Detect which cell encompasses the target text, then output its [X, Y] center coordinate. 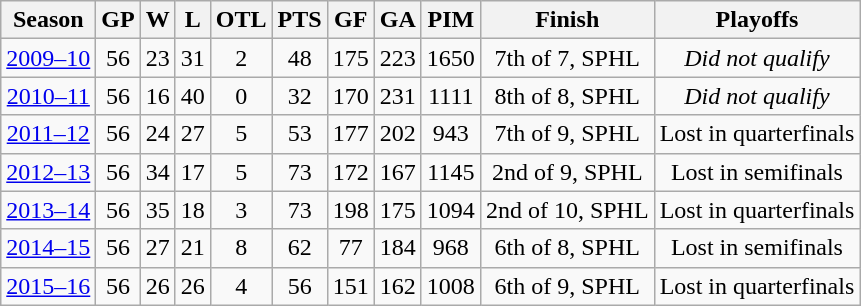
PIM [450, 20]
943 [450, 134]
177 [350, 134]
OTL [241, 20]
223 [398, 58]
1094 [450, 210]
2013–14 [48, 210]
2015–16 [48, 286]
GF [350, 20]
L [192, 20]
968 [450, 248]
35 [158, 210]
40 [192, 96]
48 [300, 58]
32 [300, 96]
PTS [300, 20]
23 [158, 58]
172 [350, 172]
7th of 9, SPHL [567, 134]
18 [192, 210]
W [158, 20]
6th of 9, SPHL [567, 286]
GA [398, 20]
2012–13 [48, 172]
21 [192, 248]
2nd of 9, SPHL [567, 172]
62 [300, 248]
2 [241, 58]
167 [398, 172]
231 [398, 96]
8 [241, 248]
16 [158, 96]
1650 [450, 58]
2010–11 [48, 96]
7th of 7, SPHL [567, 58]
Playoffs [757, 20]
53 [300, 134]
184 [398, 248]
17 [192, 172]
3 [241, 210]
2014–15 [48, 248]
6th of 8, SPHL [567, 248]
0 [241, 96]
1145 [450, 172]
2011–12 [48, 134]
31 [192, 58]
2009–10 [48, 58]
4 [241, 286]
8th of 8, SPHL [567, 96]
77 [350, 248]
151 [350, 286]
24 [158, 134]
198 [350, 210]
162 [398, 286]
Season [48, 20]
2nd of 10, SPHL [567, 210]
202 [398, 134]
34 [158, 172]
170 [350, 96]
1008 [450, 286]
1111 [450, 96]
GP [118, 20]
Finish [567, 20]
